Determine the (x, y) coordinate at the center of the cell enclosing the given text.  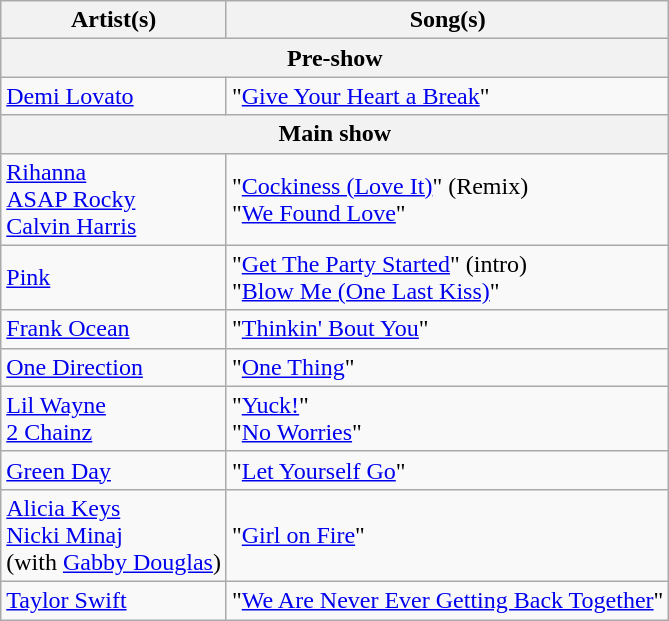
Lil Wayne2 Chainz (114, 418)
"Get The Party Started" (intro)"Blow Me (One Last Kiss)" (447, 278)
Demi Lovato (114, 96)
"We Are Never Ever Getting Back Together" (447, 600)
"Girl on Fire" (447, 535)
"Cockiness (Love It)" (Remix)"We Found Love" (447, 199)
"Thinkin' Bout You" (447, 329)
"Let Yourself Go" (447, 470)
Frank Ocean (114, 329)
Alicia KeysNicki Minaj(with Gabby Douglas) (114, 535)
Taylor Swift (114, 600)
One Direction (114, 367)
Pre-show (335, 58)
Pink (114, 278)
Song(s) (447, 20)
Artist(s) (114, 20)
"Yuck!""No Worries" (447, 418)
RihannaASAP RockyCalvin Harris (114, 199)
"One Thing" (447, 367)
Green Day (114, 470)
"Give Your Heart a Break" (447, 96)
Main show (335, 134)
